Detect which cell encompasses the target text, then output its [X, Y] center coordinate. 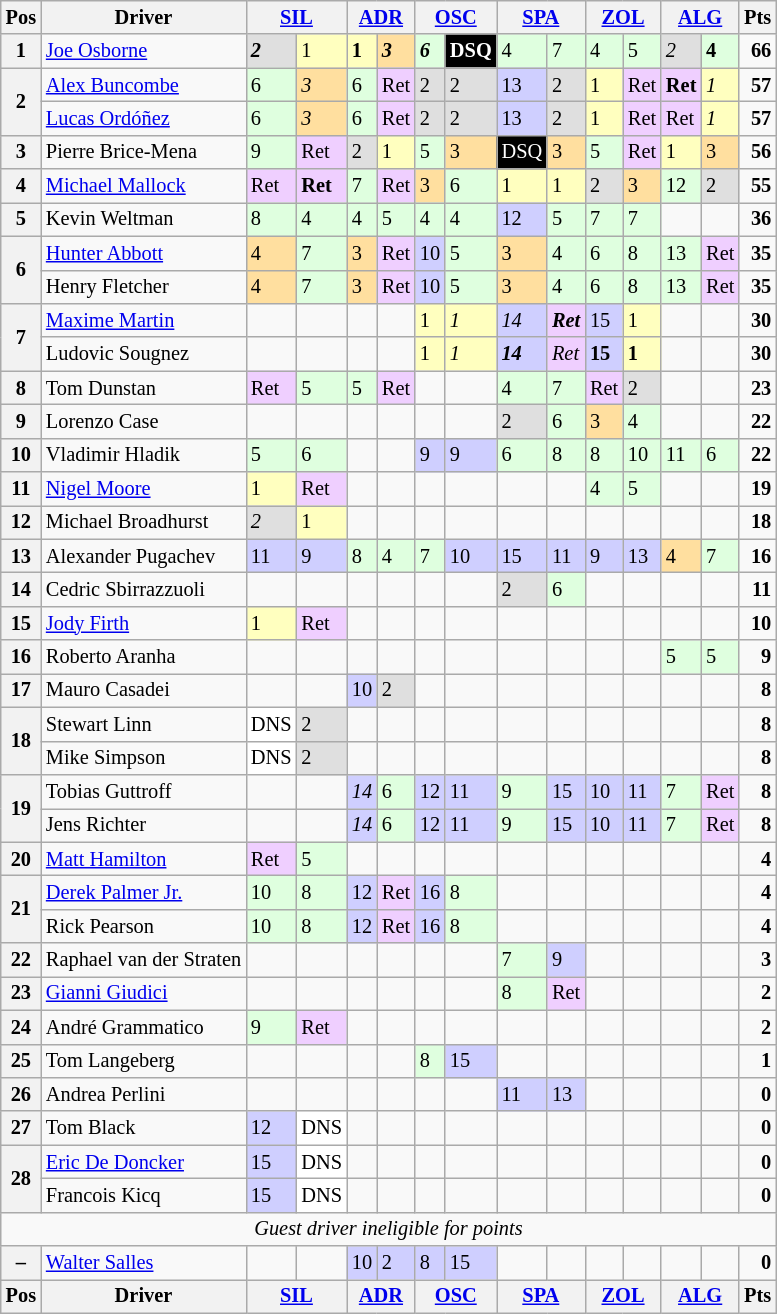
Cedric Sbirrazzuoli [144, 589]
Francois Kicq [144, 1195]
Derek Palmer Jr. [144, 892]
55 [758, 186]
Mike Simpson [144, 758]
28 [21, 1178]
Alexander Pugachev [144, 556]
24 [21, 1027]
Vladimir Hladik [144, 455]
36 [758, 219]
Pierre Brice-Mena [144, 152]
Mauro Casadei [144, 690]
Alex Buncombe [144, 85]
Andrea Perlini [144, 1094]
Walter Salles [144, 1263]
66 [758, 51]
27 [21, 1128]
Lorenzo Case [144, 421]
Hunter Abbott [144, 253]
Roberto Aranha [144, 657]
Maxime Martin [144, 320]
26 [21, 1094]
Tobias Guttroff [144, 791]
Nigel Moore [144, 489]
Joe Osborne [144, 51]
Henry Fletcher [144, 287]
Raphael van der Straten [144, 960]
17 [21, 690]
André Grammatico [144, 1027]
Lucas Ordóñez [144, 118]
Tom Langeberg [144, 1061]
Ludovic Sougnez [144, 354]
Tom Dunstan [144, 388]
Eric De Doncker [144, 1162]
Jody Firth [144, 623]
Jens Richter [144, 825]
21 [21, 908]
Stewart Linn [144, 724]
Matt Hamilton [144, 859]
Gianni Giudici [144, 993]
– [21, 1263]
56 [758, 152]
Rick Pearson [144, 926]
25 [21, 1061]
Michael Broadhurst [144, 522]
20 [21, 859]
Kevin Weltman [144, 219]
Tom Black [144, 1128]
Guest driver ineligible for points [388, 1229]
Michael Mallock [144, 186]
